Locate the cell with the specified text and output its (x, y) center coordinate. 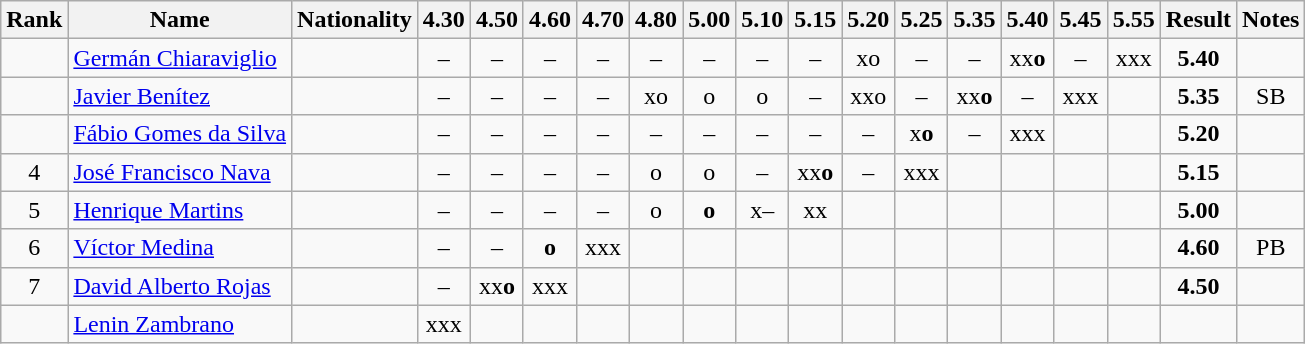
5 (34, 210)
4.30 (444, 20)
Fábio Gomes da Silva (180, 134)
PB (1271, 248)
José Francisco Nava (180, 172)
Henrique Martins (180, 210)
Nationality (355, 20)
5.25 (922, 20)
Notes (1271, 20)
Result (1198, 20)
4.80 (656, 20)
7 (34, 286)
4.70 (602, 20)
SB (1271, 96)
Rank (34, 20)
David Alberto Rojas (180, 286)
6 (34, 248)
5.10 (762, 20)
4 (34, 172)
Lenin Zambrano (180, 324)
x– (762, 210)
Name (180, 20)
5.45 (1080, 20)
5.55 (1134, 20)
Germán Chiaraviglio (180, 58)
xx (816, 210)
Víctor Medina (180, 248)
Javier Benítez (180, 96)
